Detect which cell encompasses the target text, then output its (X, Y) center coordinate. 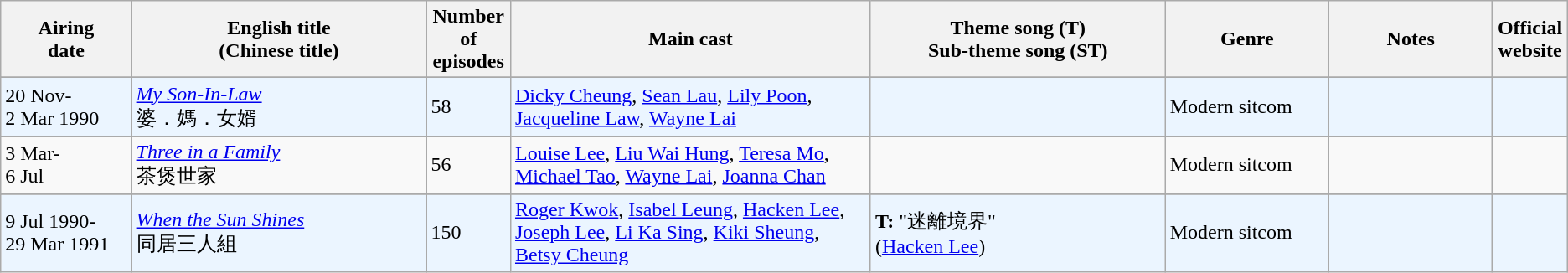
Airingdate (66, 39)
150 (469, 233)
Number of episodes (469, 39)
Theme song (T) Sub-theme song (ST) (1018, 39)
Notes (1411, 39)
Louise Lee, Liu Wai Hung, Teresa Mo, Michael Tao, Wayne Lai, Joanna Chan (690, 165)
Three in a Family 茶煲世家 (279, 165)
20 Nov-2 Mar 1990 (66, 107)
When the Sun Shines 同居三人組 (279, 233)
Roger Kwok, Isabel Leung, Hacken Lee, Joseph Lee, Li Ka Sing, Kiki Sheung, Betsy Cheung (690, 233)
Official website (1529, 39)
T: "迷離境界" (Hacken Lee) (1018, 233)
Main cast (690, 39)
58 (469, 107)
Dicky Cheung, Sean Lau, Lily Poon, Jacqueline Law, Wayne Lai (690, 107)
9 Jul 1990- 29 Mar 1991 (66, 233)
56 (469, 165)
Genre (1246, 39)
English title (Chinese title) (279, 39)
My Son-In-Law 婆．媽．女婿 (279, 107)
3 Mar- 6 Jul (66, 165)
